Extract the [x, y] coordinate from the center of the cell holding the provided text.  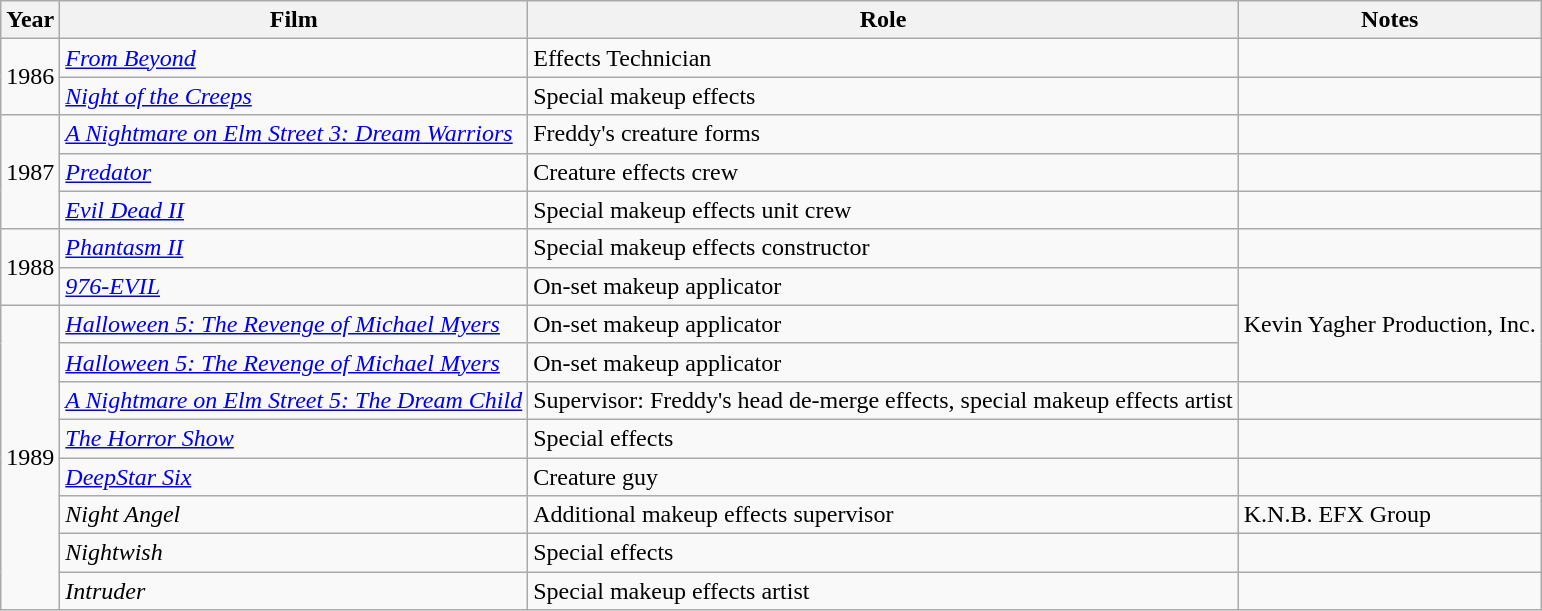
DeepStar Six [294, 477]
From Beyond [294, 58]
Night of the Creeps [294, 96]
Intruder [294, 591]
Special makeup effects artist [883, 591]
1988 [30, 267]
K.N.B. EFX Group [1390, 515]
1986 [30, 77]
Notes [1390, 20]
976-EVIL [294, 286]
Role [883, 20]
Year [30, 20]
Supervisor: Freddy's head de-merge effects, special makeup effects artist [883, 400]
1989 [30, 457]
Creature guy [883, 477]
Freddy's creature forms [883, 134]
Special makeup effects constructor [883, 248]
Effects Technician [883, 58]
Night Angel [294, 515]
Additional makeup effects supervisor [883, 515]
Special makeup effects unit crew [883, 210]
Phantasm II [294, 248]
1987 [30, 172]
The Horror Show [294, 438]
Predator [294, 172]
Nightwish [294, 553]
Film [294, 20]
Evil Dead II [294, 210]
A Nightmare on Elm Street 5: The Dream Child [294, 400]
A Nightmare on Elm Street 3: Dream Warriors [294, 134]
Kevin Yagher Production, Inc. [1390, 324]
Creature effects crew [883, 172]
Special makeup effects [883, 96]
